Provide the [x, y] coordinate of the cell's center where the given text is located.  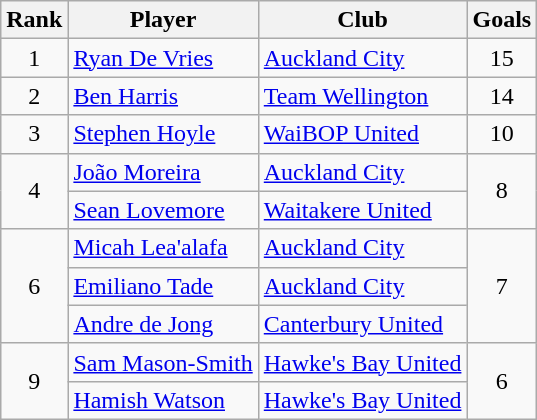
Sean Lovemore [163, 210]
Stephen Hoyle [163, 134]
3 [34, 134]
Sam Mason-Smith [163, 362]
15 [502, 58]
Rank [34, 20]
WaiBOP United [362, 134]
Goals [502, 20]
4 [34, 191]
9 [34, 381]
Ryan De Vries [163, 58]
Andre de Jong [163, 324]
Hamish Watson [163, 400]
Waitakere United [362, 210]
Micah Lea'alafa [163, 248]
7 [502, 286]
8 [502, 191]
10 [502, 134]
1 [34, 58]
João Moreira [163, 172]
Player [163, 20]
Emiliano Tade [163, 286]
Canterbury United [362, 324]
14 [502, 96]
2 [34, 96]
Team Wellington [362, 96]
Club [362, 20]
Ben Harris [163, 96]
